Search for the cell housing the specified text and yield its [X, Y] center coordinate. 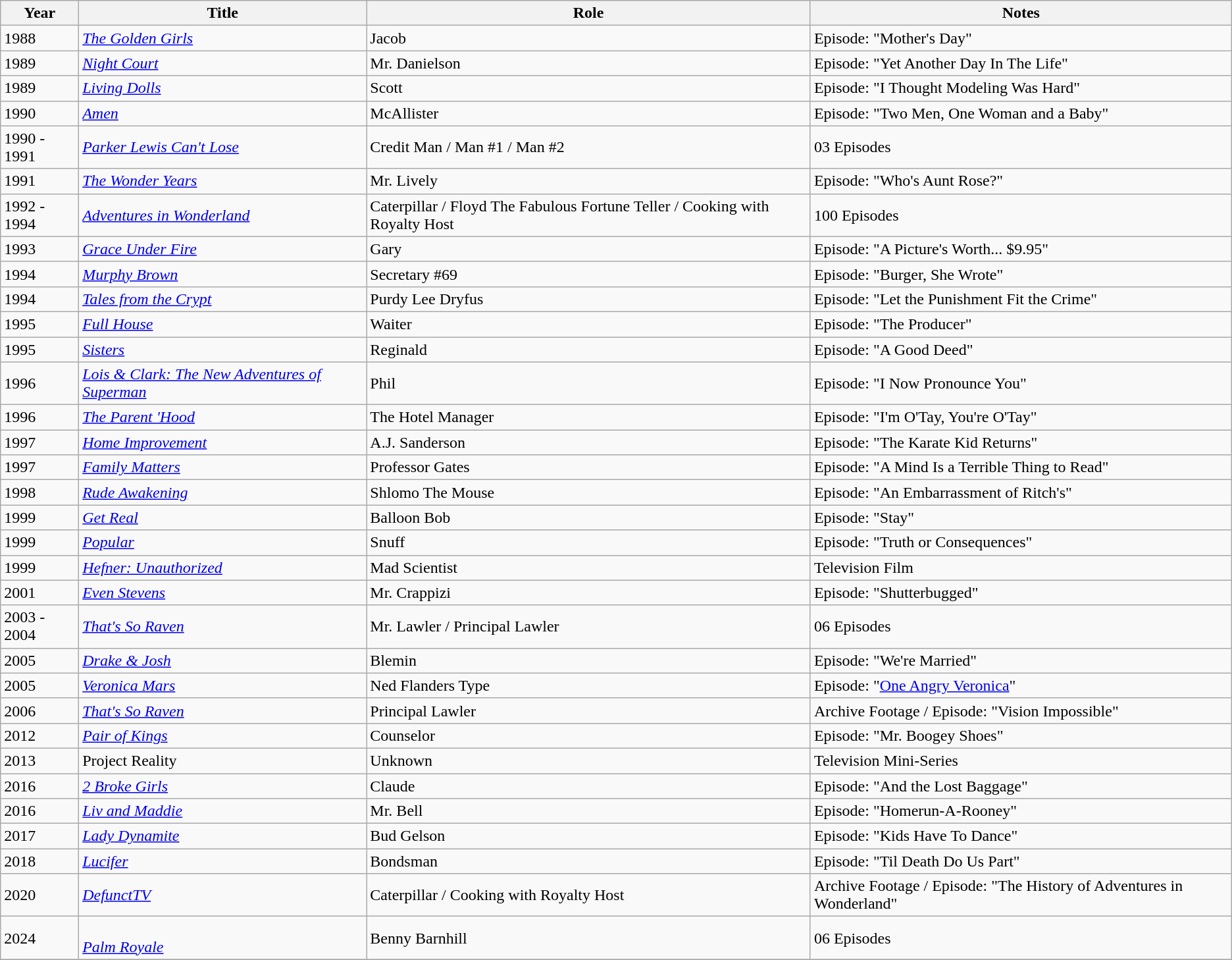
Shlomo The Mouse [588, 493]
Lois & Clark: The New Adventures of Superman [222, 383]
Principal Lawler [588, 710]
Get Real [222, 518]
Grace Under Fire [222, 249]
2017 [39, 836]
Bud Gelson [588, 836]
Mr. Bell [588, 811]
1990 [39, 113]
1993 [39, 249]
2024 [39, 938]
Parker Lewis Can't Lose [222, 147]
1998 [39, 493]
Even Stevens [222, 593]
Gary [588, 249]
McAllister [588, 113]
The Wonder Years [222, 181]
The Parent 'Hood [222, 417]
Balloon Bob [588, 518]
1990 - 1991 [39, 147]
Television Film [1021, 568]
Purdy Lee Dryfus [588, 299]
100 Episodes [1021, 215]
Popular [222, 543]
Episode: "Mother's Day" [1021, 38]
Waiter [588, 324]
Episode: "The Karate Kid Returns" [1021, 442]
Mr. Lively [588, 181]
Title [222, 13]
Mad Scientist [588, 568]
1991 [39, 181]
Episode: "A Good Deed" [1021, 350]
Episode: "A Picture's Worth... $9.95" [1021, 249]
Caterpillar / Floyd The Fabulous Fortune Teller / Cooking with Royalty Host [588, 215]
2018 [39, 861]
2 Broke Girls [222, 786]
Episode: "Stay" [1021, 518]
Episode: "I Thought Modeling Was Hard" [1021, 88]
Episode: "I'm O'Tay, You're O'Tay" [1021, 417]
Archive Footage / Episode: "Vision Impossible" [1021, 710]
Episode: "Mr. Boogey Shoes" [1021, 735]
2006 [39, 710]
Full House [222, 324]
Episode: "One Angry Veronica" [1021, 685]
2012 [39, 735]
Jacob [588, 38]
Professor Gates [588, 467]
Snuff [588, 543]
Claude [588, 786]
Episode: "Two Men, One Woman and a Baby" [1021, 113]
Drake & Josh [222, 660]
Lucifer [222, 861]
Notes [1021, 13]
Archive Footage / Episode: "The History of Adventures in Wonderland" [1021, 895]
Episode: "Til Death Do Us Part" [1021, 861]
Episode: "The Producer" [1021, 324]
Mr. Danielson [588, 63]
Reginald [588, 350]
Year [39, 13]
Episode: "And the Lost Baggage" [1021, 786]
2020 [39, 895]
Pair of Kings [222, 735]
1988 [39, 38]
Mr. Lawler / Principal Lawler [588, 627]
Episode: "We're Married" [1021, 660]
Phil [588, 383]
Night Court [222, 63]
Hefner: Unauthorized [222, 568]
Episode: "A Mind Is a Terrible Thing to Read" [1021, 467]
The Golden Girls [222, 38]
Tales from the Crypt [222, 299]
2003 - 2004 [39, 627]
Unknown [588, 760]
Episode: "I Now Pronounce You" [1021, 383]
Family Matters [222, 467]
Episode: "An Embarrassment of Ritch's" [1021, 493]
Secretary #69 [588, 274]
Scott [588, 88]
Project Reality [222, 760]
Home Improvement [222, 442]
DefunctTV [222, 895]
2013 [39, 760]
Living Dolls [222, 88]
Liv and Maddie [222, 811]
Palm Royale [222, 938]
Counselor [588, 735]
Episode: "Shutterbugged" [1021, 593]
Episode: "Let the Punishment Fit the Crime" [1021, 299]
2001 [39, 593]
Television Mini-Series [1021, 760]
Benny Barnhill [588, 938]
Role [588, 13]
Episode: "Who's Aunt Rose?" [1021, 181]
A.J. Sanderson [588, 442]
Ned Flanders Type [588, 685]
Adventures in Wonderland [222, 215]
Bondsman [588, 861]
The Hotel Manager [588, 417]
Lady Dynamite [222, 836]
Episode: "Homerun-A-Rooney" [1021, 811]
Episode: "Burger, She Wrote" [1021, 274]
Blemin [588, 660]
Caterpillar / Cooking with Royalty Host [588, 895]
1992 - 1994 [39, 215]
Credit Man / Man #1 / Man #2 [588, 147]
Rude Awakening [222, 493]
Veronica Mars [222, 685]
Episode: "Truth or Consequences" [1021, 543]
Episode: "Kids Have To Dance" [1021, 836]
03 Episodes [1021, 147]
Murphy Brown [222, 274]
Mr. Crappizi [588, 593]
Episode: "Yet Another Day In The Life" [1021, 63]
Amen [222, 113]
Sisters [222, 350]
